Extract the (X, Y) coordinate from the center of the cell holding the provided text.  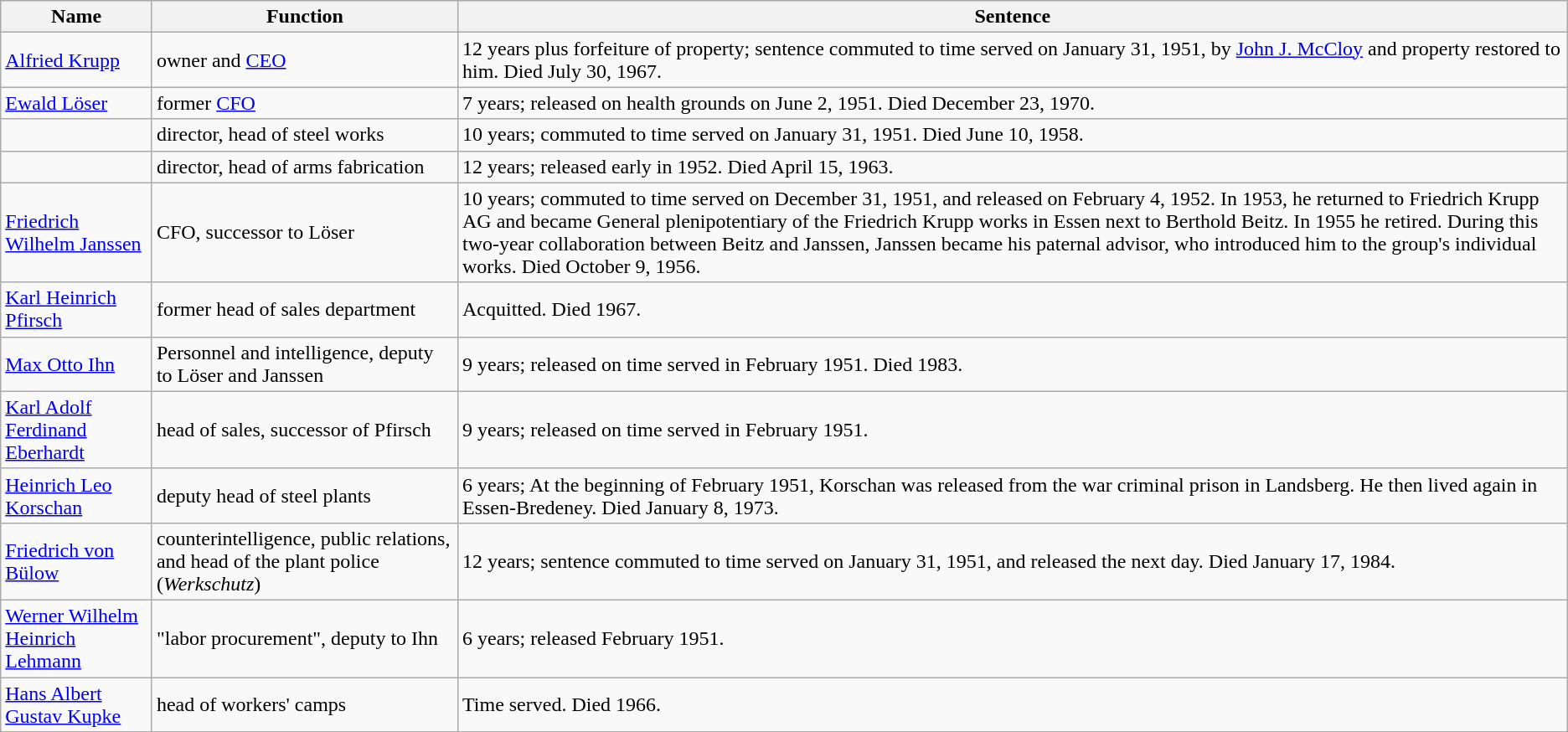
Time served. Died 1966. (1012, 704)
12 years; released early in 1952. Died April 15, 1963. (1012, 167)
CFO, successor to Löser (305, 233)
6 years; released February 1951. (1012, 638)
head of workers' camps (305, 704)
former CFO (305, 103)
director, head of steel works (305, 135)
Friedrich von Bülow (77, 561)
Max Otto Ihn (77, 363)
Personnel and intelligence, deputy to Löser and Janssen (305, 363)
10 years; commuted to time served on January 31, 1951. Died June 10, 1958. (1012, 135)
9 years; released on time served in February 1951. Died 1983. (1012, 363)
Heinrich Leo Korschan (77, 496)
Hans Albert Gustav Kupke (77, 704)
12 years; sentence commuted to time served on January 31, 1951, and released the next day. Died January 17, 1984. (1012, 561)
former head of sales department (305, 310)
head of sales, successor of Pfirsch (305, 430)
7 years; released on health grounds on June 2, 1951. Died December 23, 1970. (1012, 103)
Karl Heinrich Pfirsch (77, 310)
director, head of arms fabrication (305, 167)
"labor procurement", deputy to Ihn (305, 638)
Werner Wilhelm Heinrich Lehmann (77, 638)
Acquitted. Died 1967. (1012, 310)
Ewald Löser (77, 103)
Function (305, 17)
Karl Adolf Ferdinand Eberhardt (77, 430)
owner and CEO (305, 60)
9 years; released on time served in February 1951. (1012, 430)
Sentence (1012, 17)
Alfried Krupp (77, 60)
deputy head of steel plants (305, 496)
Friedrich Wilhelm Janssen (77, 233)
counterintelligence, public relations, and head of the plant police (Werkschutz) (305, 561)
Name (77, 17)
